Identify which cell holds the provided text, then report its [x, y] central coordinate. 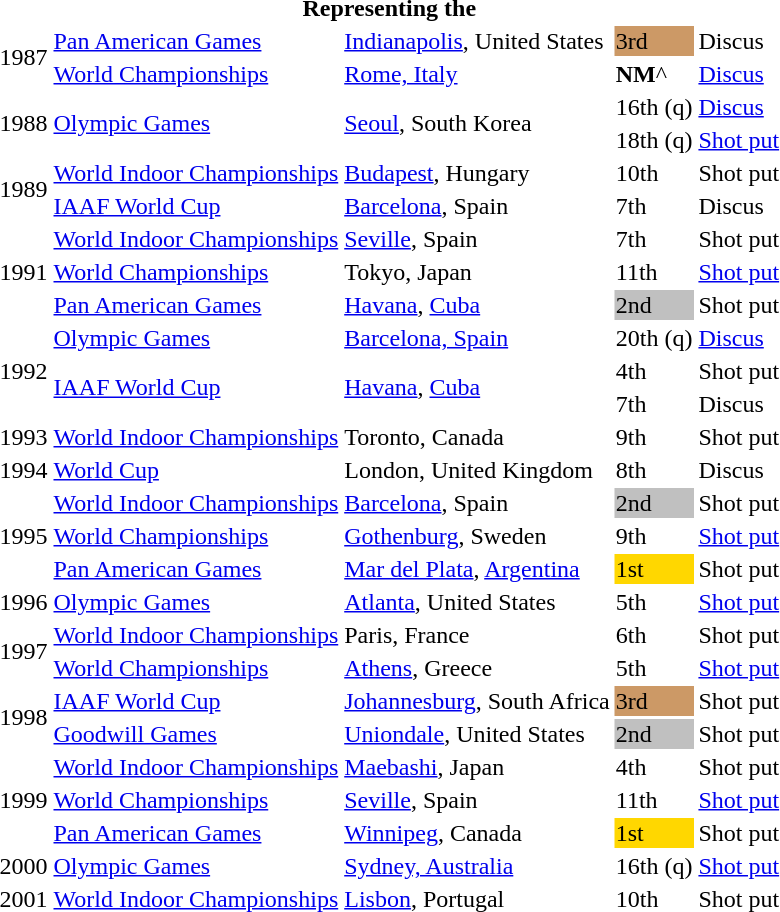
Budapest, Hungary [478, 173]
6th [654, 635]
Seoul, South Korea [478, 124]
10th [654, 173]
Toronto, Canada [478, 437]
Uniondale, United States [478, 734]
Mar del Plata, Argentina [478, 569]
Indianapolis, United States [478, 41]
Sydney, Australia [478, 866]
Gothenburg, Sweden [478, 536]
Winnipeg, Canada [478, 833]
20th (q) [654, 338]
8th [654, 470]
London, United Kingdom [478, 470]
Johannesburg, South Africa [478, 701]
Paris, France [478, 635]
Maebashi, Japan [478, 767]
NM^ [654, 74]
Rome, Italy [478, 74]
World Cup [196, 470]
Goodwill Games [196, 734]
18th (q) [654, 140]
Tokyo, Japan [478, 272]
Atlanta, United States [478, 602]
Athens, Greece [478, 668]
